Return [X, Y] of the center of cell containing provided text 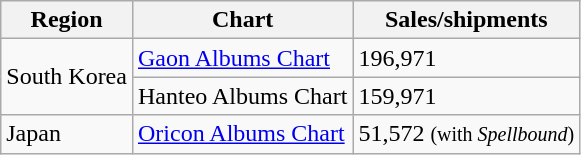
159,971 [466, 96]
Oricon Albums Chart [242, 134]
South Korea [67, 77]
Hanteo Albums Chart [242, 96]
Japan [67, 134]
Chart [242, 20]
Region [67, 20]
196,971 [466, 58]
Sales/shipments [466, 20]
51,572 (with Spellbound) [466, 134]
Gaon Albums Chart [242, 58]
